Search for the cell housing the specified text and yield its (x, y) center coordinate. 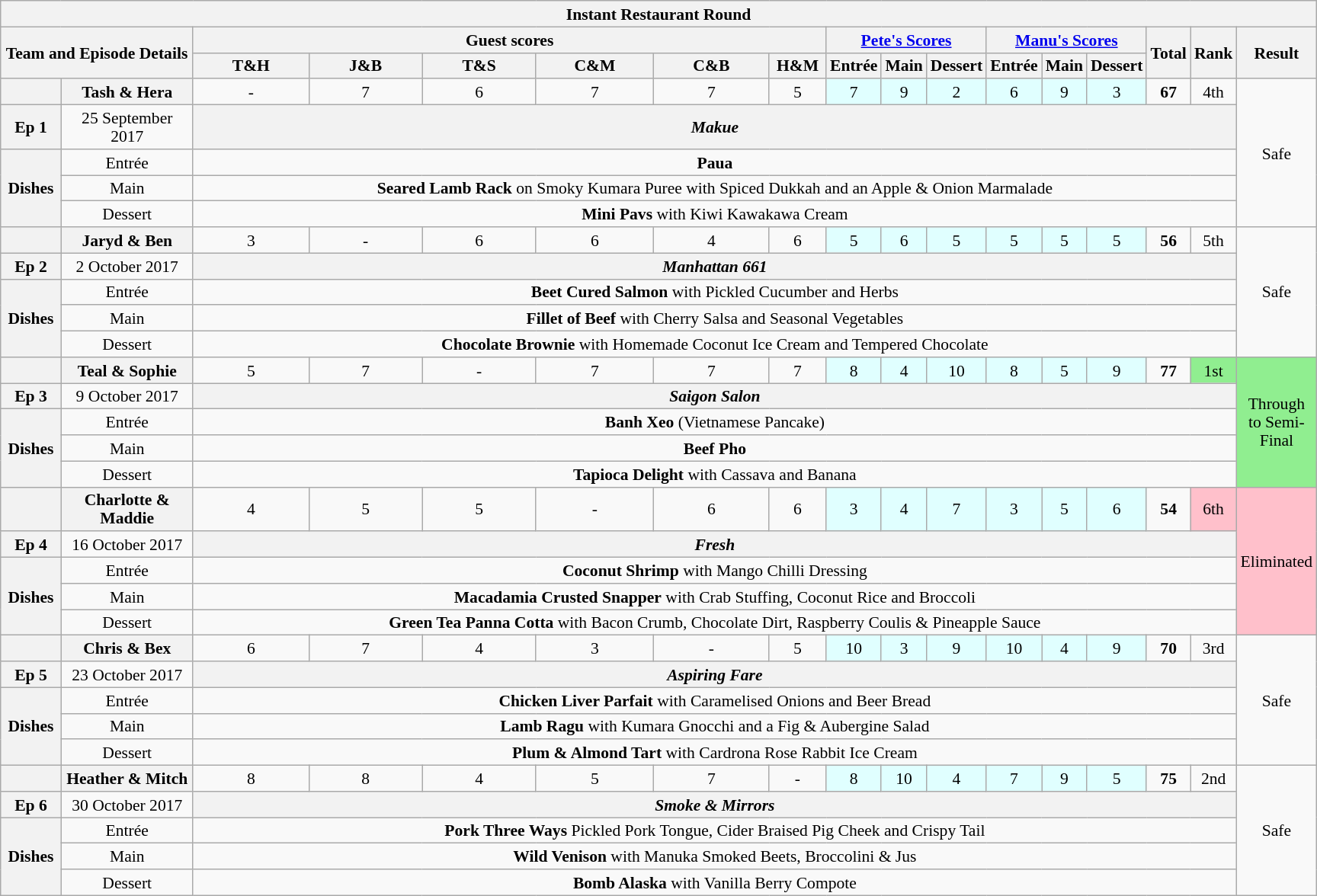
Ep 4 (30, 545)
4th (1213, 92)
Macadamia Crusted Snapper with Crab Stuffing, Coconut Rice and Broccoli (715, 597)
6th (1213, 509)
Ep 3 (30, 396)
67 (1168, 92)
Manu's Scores (1066, 40)
Bomb Alaska with Vanilla Berry Compote (715, 882)
2nd (1213, 779)
3rd (1213, 648)
75 (1168, 779)
Pork Three Ways Pickled Pork Tongue, Cider Braised Pig Cheek and Crispy Tail (715, 830)
Team and Episode Details (98, 53)
Total (1168, 53)
25 September 2017 (127, 127)
54 (1168, 509)
Banh Xeo (Vietnamese Pancake) (715, 422)
Manhattan 661 (715, 266)
70 (1168, 648)
Smoke & Mirrors (715, 805)
H&M (797, 66)
16 October 2017 (127, 545)
Green Tea Panna Cotta with Bacon Crumb, Chocolate Dirt, Raspberry Coulis & Pineapple Sauce (715, 622)
2 (957, 92)
Result (1276, 53)
56 (1168, 240)
2 October 2017 (127, 266)
Seared Lamb Rack on Smoky Kumara Puree with Spiced Dukkah and an Apple & Onion Marmalade (715, 188)
Chocolate Brownie with Homemade Coconut Ice Cream and Tempered Chocolate (715, 344)
Fresh (715, 545)
23 October 2017 (127, 674)
C&M (594, 66)
Fillet of Beef with Cherry Salsa and Seasonal Vegetables (715, 318)
Ep 5 (30, 674)
Aspiring Fare (715, 674)
9 October 2017 (127, 396)
Ep 6 (30, 805)
1st (1213, 370)
Ep 2 (30, 266)
Instant Restaurant Round (658, 14)
Makue (715, 127)
Paua (715, 162)
T&S (479, 66)
Coconut Shrimp with Mango Chilli Dressing (715, 571)
5th (1213, 240)
Chris & Bex (127, 648)
Mini Pavs with Kiwi Kawakawa Cream (715, 214)
Tapioca Delight with Cassava and Banana (715, 474)
Pete's Scores (906, 40)
T&H (251, 66)
Lamb Ragu with Kumara Gnocchi and a Fig & Aubergine Salad (715, 726)
Guest scores (509, 40)
C&B (712, 66)
Eliminated (1276, 561)
Chicken Liver Parfait with Caramelised Onions and Beer Bread (715, 700)
Tash & Hera (127, 92)
Beef Pho (715, 448)
Teal & Sophie (127, 370)
Beet Cured Salmon with Pickled Cucumber and Herbs (715, 292)
Ep 1 (30, 127)
Through to Semi-Final (1276, 422)
77 (1168, 370)
Plum & Almond Tart with Cardrona Rose Rabbit Ice Cream (715, 753)
30 October 2017 (127, 805)
Rank (1213, 53)
Charlotte & Maddie (127, 509)
Heather & Mitch (127, 779)
Saigon Salon (715, 396)
Wild Venison with Manuka Smoked Beets, Broccolini & Jus (715, 856)
J&B (366, 66)
Jaryd & Ben (127, 240)
